Extract the (X, Y) coordinate from the center of the cell holding the provided text.  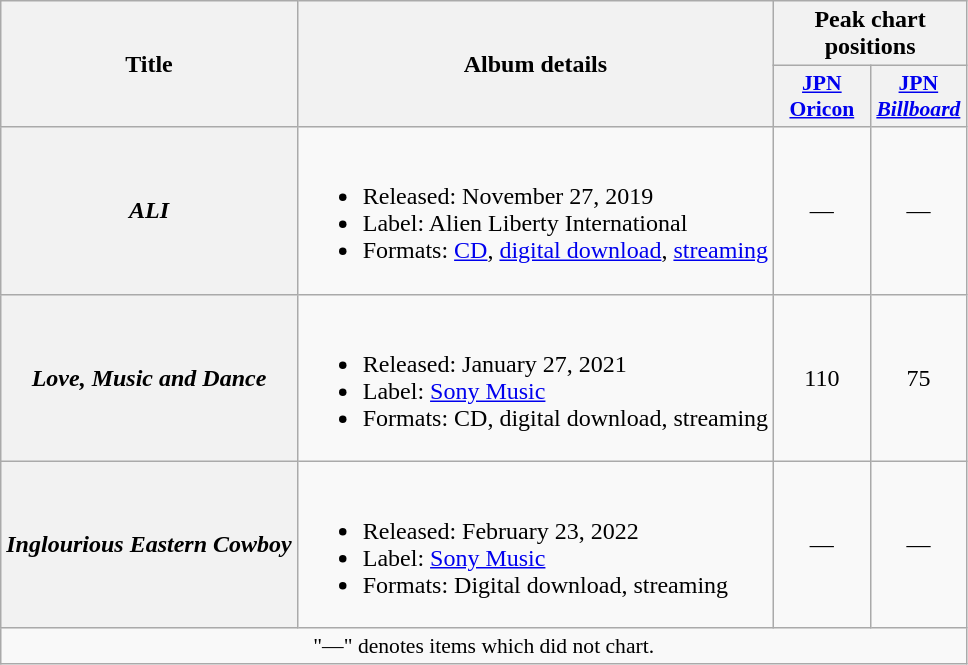
75 (918, 378)
"—" denotes items which did not chart. (484, 646)
Peak chart positions (870, 34)
Title (149, 64)
Released: February 23, 2022Label: Sony MusicFormats: Digital download, streaming (535, 544)
Released: November 27, 2019Label: Alien Liberty InternationalFormats: CD, digital download, streaming (535, 210)
JPNOricon (822, 96)
Love, Music and Dance (149, 378)
110 (822, 378)
Released: January 27, 2021Label: Sony MusicFormats: CD, digital download, streaming (535, 378)
Album details (535, 64)
ALI (149, 210)
Inglourious Eastern Cowboy (149, 544)
JPNBillboard (918, 96)
